Extract the [X, Y] coordinate from the center of the cell holding the provided text.  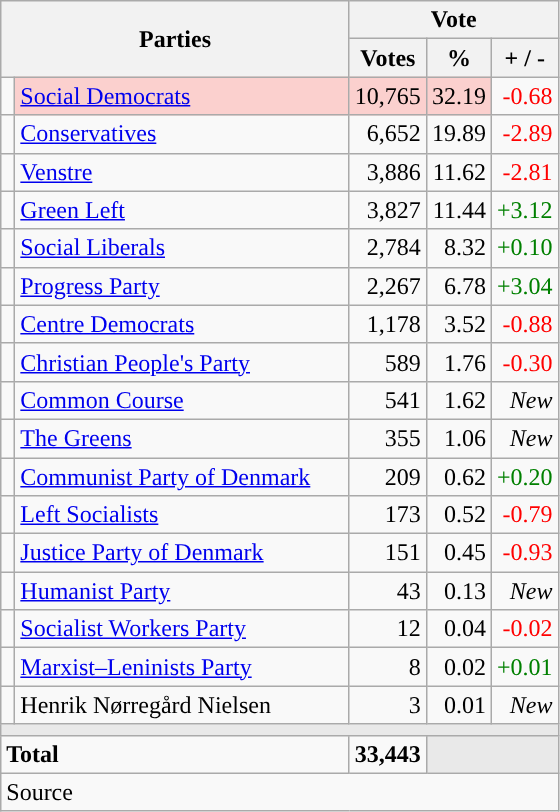
+0.10 [524, 248]
0.13 [458, 591]
-0.68 [524, 96]
6,652 [388, 134]
% [458, 58]
-0.93 [524, 553]
Progress Party [182, 286]
-0.79 [524, 515]
2,267 [388, 286]
0.52 [458, 515]
-2.81 [524, 172]
Henrik Nørregård Nielsen [182, 705]
+ / - [524, 58]
8.32 [458, 248]
Vote [454, 20]
The Greens [182, 438]
+3.04 [524, 286]
Justice Party of Denmark [182, 553]
Christian People's Party [182, 362]
Communist Party of Denmark [182, 477]
1.62 [458, 400]
-2.89 [524, 134]
Social Liberals [182, 248]
589 [388, 362]
3,886 [388, 172]
Source [280, 792]
43 [388, 591]
151 [388, 553]
32.19 [458, 96]
Conservatives [182, 134]
-0.02 [524, 629]
Marxist–Leninists Party [182, 667]
209 [388, 477]
-0.30 [524, 362]
Votes [388, 58]
10,765 [388, 96]
+0.01 [524, 667]
Total [176, 754]
Social Democrats [182, 96]
1.76 [458, 362]
Centre Democrats [182, 324]
+0.20 [524, 477]
Green Left [182, 210]
0.62 [458, 477]
12 [388, 629]
Left Socialists [182, 515]
Common Course [182, 400]
3.52 [458, 324]
6.78 [458, 286]
1.06 [458, 438]
Parties [176, 39]
3 [388, 705]
8 [388, 667]
0.45 [458, 553]
11.62 [458, 172]
33,443 [388, 754]
541 [388, 400]
173 [388, 515]
355 [388, 438]
2,784 [388, 248]
0.02 [458, 667]
19.89 [458, 134]
Venstre [182, 172]
1,178 [388, 324]
Humanist Party [182, 591]
0.04 [458, 629]
11.44 [458, 210]
+3.12 [524, 210]
0.01 [458, 705]
-0.88 [524, 324]
Socialist Workers Party [182, 629]
3,827 [388, 210]
